Scan for the cell matching the given text and deliver its [X, Y] coordinate at center. 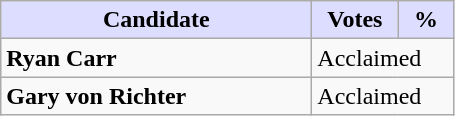
Gary von Richter [156, 96]
Votes [355, 20]
% [426, 20]
Candidate [156, 20]
Ryan Carr [156, 58]
